From the cell containing the given text, extract its center point as (X, Y) coordinate. 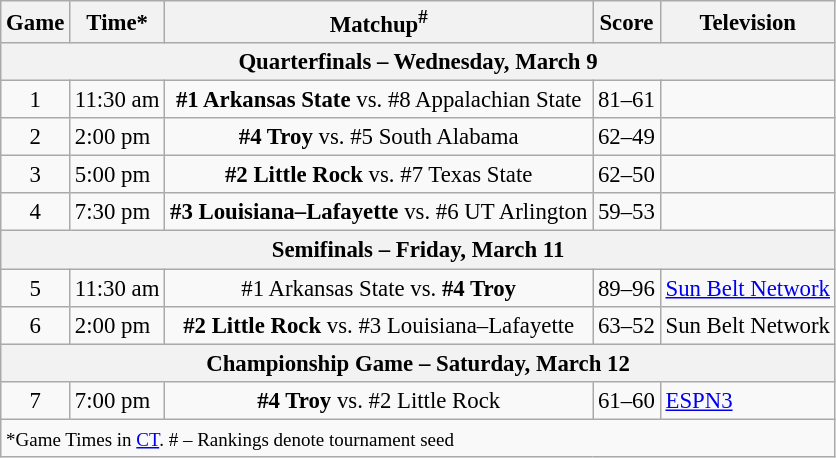
7 (36, 400)
3 (36, 175)
5 (36, 288)
#2 Little Rock vs. #3 Louisiana–Lafayette (379, 325)
Time* (118, 22)
Championship Game – Saturday, March 12 (418, 363)
7:30 pm (118, 213)
Game (36, 22)
Semifinals – Friday, March 11 (418, 250)
4 (36, 213)
7:00 pm (118, 400)
*Game Times in CT. # – Rankings denote tournament seed (418, 438)
Matchup# (379, 22)
59–53 (627, 213)
5:00 pm (118, 175)
62–50 (627, 175)
Quarterfinals – Wednesday, March 9 (418, 62)
1 (36, 100)
Score (627, 22)
2 (36, 137)
#4 Troy vs. #5 South Alabama (379, 137)
#4 Troy vs. #2 Little Rock (379, 400)
Television (748, 22)
63–52 (627, 325)
89–96 (627, 288)
ESPN3 (748, 400)
81–61 (627, 100)
#2 Little Rock vs. #7 Texas State (379, 175)
#1 Arkansas State vs. #8 Appalachian State (379, 100)
#1 Arkansas State vs. #4 Troy (379, 288)
62–49 (627, 137)
#3 Louisiana–Lafayette vs. #6 UT Arlington (379, 213)
6 (36, 325)
61–60 (627, 400)
